Scan for the cell matching the given text and deliver its [x, y] coordinate at center. 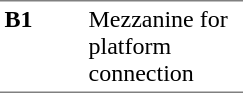
Mezzanine for platform connection [164, 46]
B1 [42, 46]
